For the text-containing cell, return its midpoint in [x, y] coordinate format. 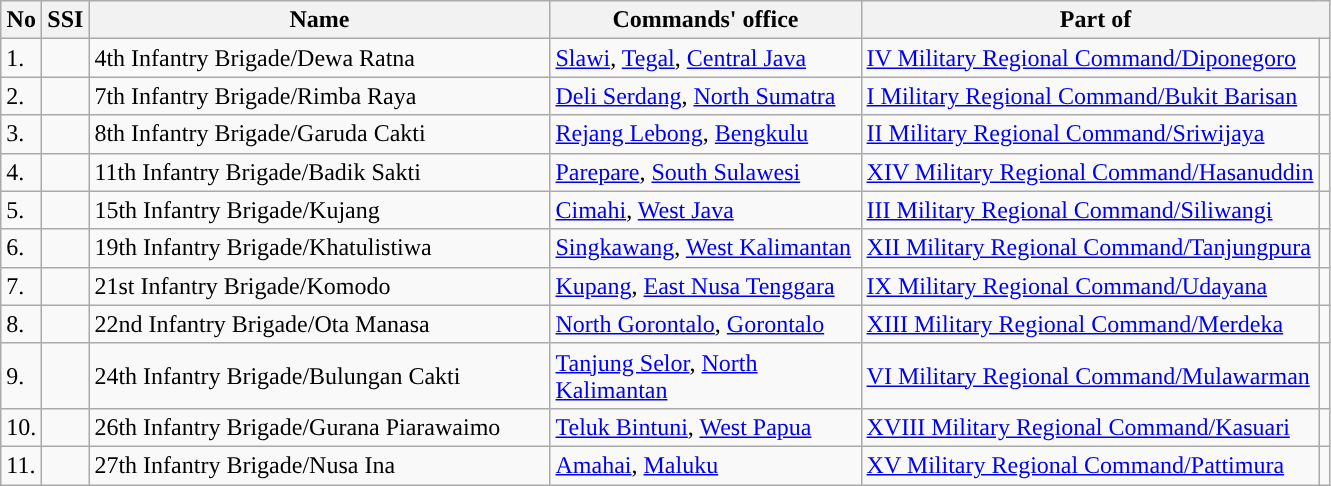
3. [22, 134]
VI Military Regional Command/Mulawarman [1090, 376]
North Gorontalo, Gorontalo [706, 324]
4th Infantry Brigade/Dewa Ratna [320, 58]
7th Infantry Brigade/Rimba Raya [320, 96]
IV Military Regional Command/Diponegoro [1090, 58]
6. [22, 248]
2. [22, 96]
Amahai, Maluku [706, 465]
Rejang Lebong, Bengkulu [706, 134]
11. [22, 465]
11th Infantry Brigade/Badik Sakti [320, 172]
27th Infantry Brigade/Nusa Ina [320, 465]
Tanjung Selor, North Kalimantan [706, 376]
19th Infantry Brigade/Khatulistiwa [320, 248]
No [22, 20]
II Military Regional Command/Sriwijaya [1090, 134]
24th Infantry Brigade/Bulungan Cakti [320, 376]
1. [22, 58]
I Military Regional Command/Bukit Barisan [1090, 96]
Part of [1096, 20]
XVIII Military Regional Command/Kasuari [1090, 427]
4. [22, 172]
Commands' office [706, 20]
21st Infantry Brigade/Komodo [320, 286]
Singkawang, West Kalimantan [706, 248]
XII Military Regional Command/Tanjungpura [1090, 248]
10. [22, 427]
Parepare, South Sulawesi [706, 172]
XIV Military Regional Command/Hasanuddin [1090, 172]
15th Infantry Brigade/Kujang [320, 210]
9. [22, 376]
7. [22, 286]
XIII Military Regional Command/Merdeka [1090, 324]
Teluk Bintuni, West Papua [706, 427]
Slawi, Tegal, Central Java [706, 58]
Cimahi, West Java [706, 210]
XV Military Regional Command/Pattimura [1090, 465]
Deli Serdang, North Sumatra [706, 96]
8. [22, 324]
8th Infantry Brigade/Garuda Cakti [320, 134]
III Military Regional Command/Siliwangi [1090, 210]
Name [320, 20]
SSI [66, 20]
22nd Infantry Brigade/Ota Manasa [320, 324]
IX Military Regional Command/Udayana [1090, 286]
5. [22, 210]
26th Infantry Brigade/Gurana Piarawaimo [320, 427]
Kupang, East Nusa Tenggara [706, 286]
